Capture the cell that displays the provided text and extract its (x, y) central coordinate. 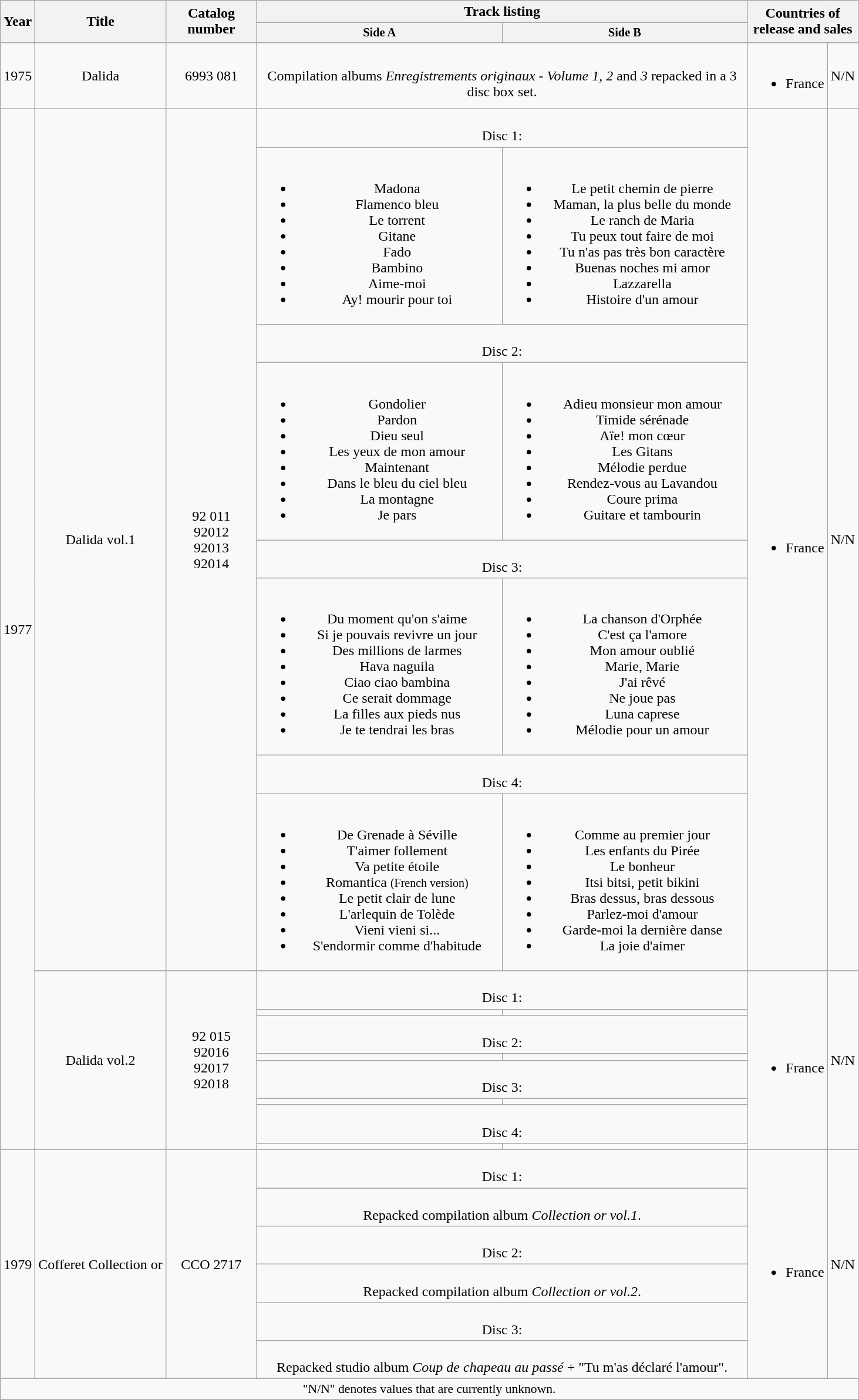
Countries of release and sales (803, 22)
92 011920129201392014 (211, 540)
CCO 2717 (211, 1264)
Title (101, 22)
92 015920169201792018 (211, 1060)
Cofferet Collection or (101, 1264)
Repacked compilation album Collection or vol.1. (501, 1207)
Adieu monsieur mon amourTimide sérénadeAïe! mon cœurLes GitansMélodie perdueRendez-vous au LavandouCoure primaGuitare et tambourin (625, 451)
Catalog number (211, 22)
La chanson d'OrphéeC'est ça l'amoreMon amour oubliéMarie, MarieJ'ai rêvéNe joue pasLuna capreseMélodie pour un amour (625, 667)
Side A (379, 33)
Year (18, 22)
Repacked studio album Coup de chapeau au passé + "Tu m'as déclaré l'amour". (501, 1359)
6993 081 (211, 75)
1977 (18, 629)
"N/N" denotes values that are currently unknown. (430, 1389)
Side B (625, 33)
Dalida vol.1 (101, 540)
Repacked compilation album Collection or vol.2. (501, 1283)
Dalida (101, 75)
Compilation albums Enregistrements originaux - Volume 1, 2 and 3 repacked in a 3 disc box set. (501, 75)
GondolierPardonDieu seulLes yeux de mon amourMaintenantDans le bleu du ciel bleuLa montagneJe pars (379, 451)
1975 (18, 75)
MadonaFlamenco bleuLe torrentGitaneFadoBambinoAime-moiAy! mourir pour toi (379, 236)
Track listing (501, 12)
1979 (18, 1264)
Dalida vol.2 (101, 1060)
